Return the [X, Y] coordinate for the center point of the cell that contains the specified text.  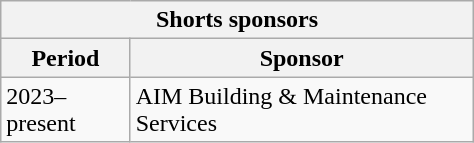
Period [66, 58]
2023–present [66, 110]
AIM Building & Maintenance Services [302, 110]
Shorts sponsors [237, 20]
Sponsor [302, 58]
